From the cell containing the given text, extract its center point as (X, Y) coordinate. 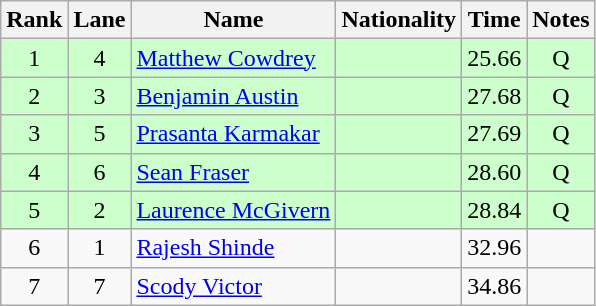
28.60 (494, 172)
27.69 (494, 134)
Rank (34, 20)
Prasanta Karmakar (234, 134)
27.68 (494, 96)
Sean Fraser (234, 172)
Benjamin Austin (234, 96)
Scody Victor (234, 286)
28.84 (494, 210)
Name (234, 20)
Laurence McGivern (234, 210)
25.66 (494, 58)
Lane (100, 20)
32.96 (494, 248)
Time (494, 20)
Matthew Cowdrey (234, 58)
34.86 (494, 286)
Notes (561, 20)
Nationality (399, 20)
Rajesh Shinde (234, 248)
